Identify which cell holds the provided text, then report its [X, Y] central coordinate. 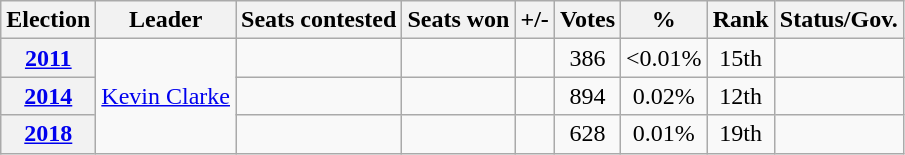
2011 [48, 58]
0.01% [664, 134]
% [664, 20]
<0.01% [664, 58]
+/- [534, 20]
894 [587, 96]
Status/Gov. [838, 20]
Election [48, 20]
15th [740, 58]
19th [740, 134]
Seats contested [319, 20]
0.02% [664, 96]
Rank [740, 20]
12th [740, 96]
Kevin Clarke [166, 96]
Seats won [458, 20]
628 [587, 134]
Votes [587, 20]
386 [587, 58]
2018 [48, 134]
Leader [166, 20]
2014 [48, 96]
